Return the (x, y) coordinate for the center point of the cell that contains the specified text.  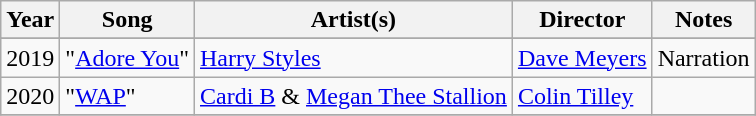
Dave Meyers (582, 58)
Director (582, 20)
2020 (30, 96)
Song (128, 20)
Cardi B & Megan Thee Stallion (353, 96)
Notes (704, 20)
"WAP" (128, 96)
Colin Tilley (582, 96)
Narration (704, 58)
Harry Styles (353, 58)
2019 (30, 58)
"Adore You" (128, 58)
Artist(s) (353, 20)
Year (30, 20)
